Find where the given text appears and provide that cell's center as [X, Y] coordinate. 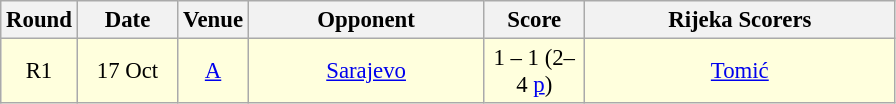
1 – 1 (2–4 p) [534, 72]
Venue [214, 20]
R1 [39, 72]
Tomić [740, 72]
Score [534, 20]
Opponent [366, 20]
Sarajevo [366, 72]
Rijeka Scorers [740, 20]
Date [128, 20]
Round [39, 20]
A [214, 72]
17 Oct [128, 72]
